Determine the [x, y] coordinate at the center of the cell enclosing the given text.  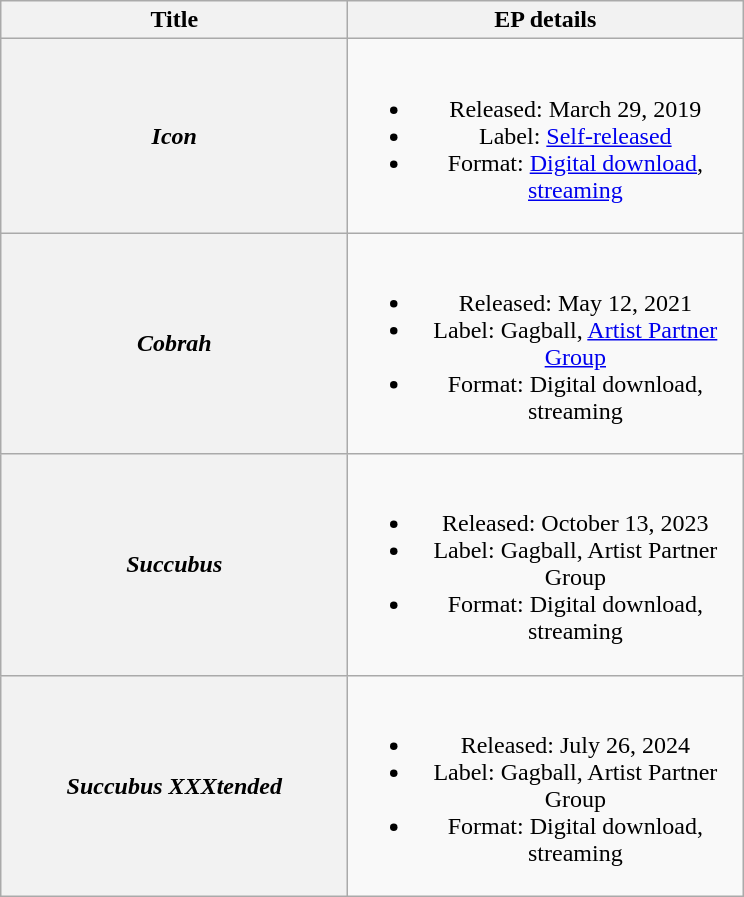
Icon [174, 136]
Cobrah [174, 344]
Released: May 12, 2021Label: Gagball, Artist Partner GroupFormat: Digital download, streaming [546, 344]
Succubus XXXtended [174, 786]
Title [174, 20]
Released: October 13, 2023Label: Gagball, Artist Partner GroupFormat: Digital download, streaming [546, 564]
EP details [546, 20]
Succubus [174, 564]
Released: March 29, 2019Label: Self-releasedFormat: Digital download, streaming [546, 136]
Released: July 26, 2024Label: Gagball, Artist Partner GroupFormat: Digital download, streaming [546, 786]
